Return [X, Y] of the center of cell containing provided text 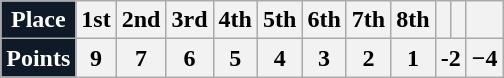
4th [235, 20]
Place [38, 20]
7 [141, 58]
4 [279, 58]
1st [96, 20]
6 [190, 58]
7th [368, 20]
3 [324, 58]
5 [235, 58]
6th [324, 20]
1 [413, 58]
−4 [484, 58]
2 [368, 58]
5th [279, 20]
9 [96, 58]
-2 [450, 58]
Points [38, 58]
3rd [190, 20]
8th [413, 20]
2nd [141, 20]
